Identify which cell holds the provided text, then report its [X, Y] central coordinate. 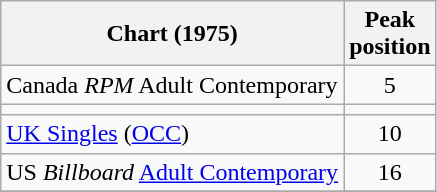
UK Singles (OCC) [172, 134]
Chart (1975) [172, 34]
10 [390, 134]
Canada RPM Adult Contemporary [172, 85]
16 [390, 172]
Peakposition [390, 34]
US Billboard Adult Contemporary [172, 172]
5 [390, 85]
